Capture the cell that displays the provided text and extract its [X, Y] central coordinate. 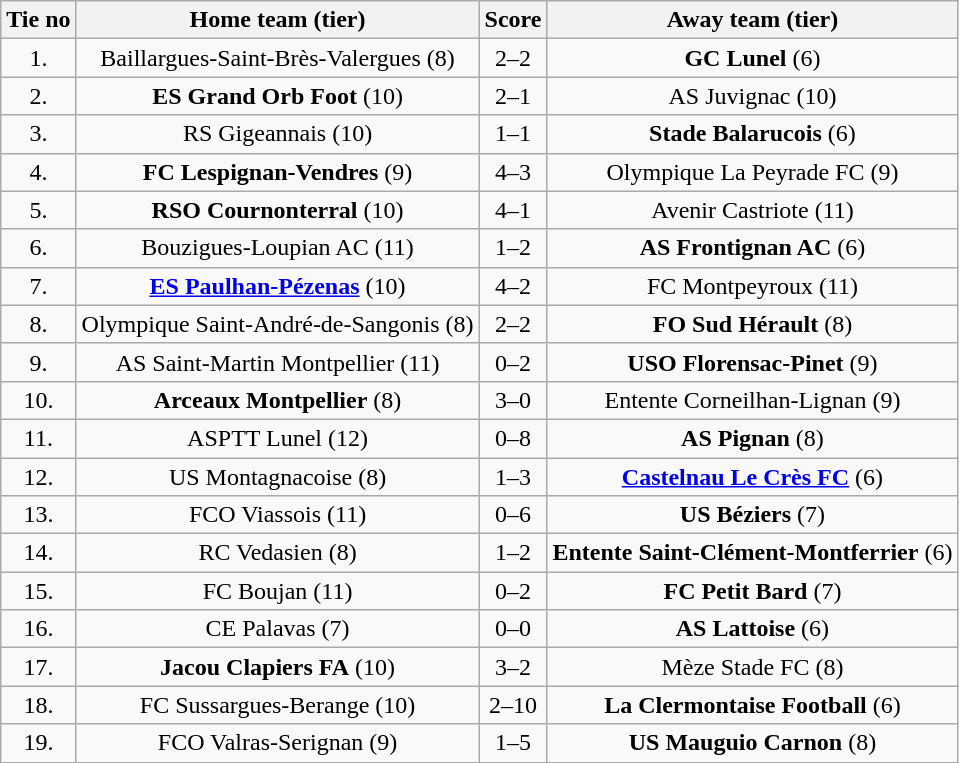
4–1 [513, 210]
2–10 [513, 705]
19. [38, 743]
10. [38, 400]
Olympique La Peyrade FC (9) [752, 172]
5. [38, 210]
3. [38, 134]
1–5 [513, 743]
La Clermontaise Football (6) [752, 705]
AS Pignan (8) [752, 438]
FO Sud Hérault (8) [752, 324]
FC Boujan (11) [278, 591]
1–3 [513, 477]
AS Lattoise (6) [752, 629]
2. [38, 96]
Olympique Saint-André-de-Sangonis (8) [278, 324]
ES Grand Orb Foot (10) [278, 96]
Baillargues-Saint-Brès-Valergues (8) [278, 58]
8. [38, 324]
13. [38, 515]
RS Gigeannais (10) [278, 134]
Away team (tier) [752, 20]
0–8 [513, 438]
US Béziers (7) [752, 515]
FC Sussargues-Berange (10) [278, 705]
AS Juvignac (10) [752, 96]
9. [38, 362]
Entente Saint-Clément-Montferrier (6) [752, 553]
Arceaux Montpellier (8) [278, 400]
FCO Valras-Serignan (9) [278, 743]
14. [38, 553]
FC Montpeyroux (11) [752, 286]
4. [38, 172]
CE Palavas (7) [278, 629]
AS Frontignan AC (6) [752, 248]
15. [38, 591]
2–1 [513, 96]
Score [513, 20]
FC Lespignan-Vendres (9) [278, 172]
Castelnau Le Crès FC (6) [752, 477]
USO Florensac-Pinet (9) [752, 362]
11. [38, 438]
US Mauguio Carnon (8) [752, 743]
17. [38, 667]
RSO Cournonterral (10) [278, 210]
ASPTT Lunel (12) [278, 438]
RC Vedasien (8) [278, 553]
4–2 [513, 286]
Jacou Clapiers FA (10) [278, 667]
1. [38, 58]
FC Petit Bard (7) [752, 591]
Tie no [38, 20]
3–2 [513, 667]
FCO Viassois (11) [278, 515]
US Montagnacoise (8) [278, 477]
Bouzigues-Loupian AC (11) [278, 248]
18. [38, 705]
AS Saint-Martin Montpellier (11) [278, 362]
Avenir Castriote (11) [752, 210]
16. [38, 629]
3–0 [513, 400]
12. [38, 477]
Entente Corneilhan-Lignan (9) [752, 400]
6. [38, 248]
Stade Balarucois (6) [752, 134]
Home team (tier) [278, 20]
Mèze Stade FC (8) [752, 667]
0–6 [513, 515]
GC Lunel (6) [752, 58]
ES Paulhan-Pézenas (10) [278, 286]
1–1 [513, 134]
7. [38, 286]
4–3 [513, 172]
0–0 [513, 629]
